Identify which cell holds the provided text, then report its (x, y) central coordinate. 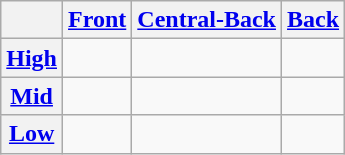
High (32, 58)
Front (98, 20)
Mid (32, 96)
Central-Back (207, 20)
Back (314, 20)
Low (32, 134)
